Detect which cell encompasses the target text, then output its (X, Y) center coordinate. 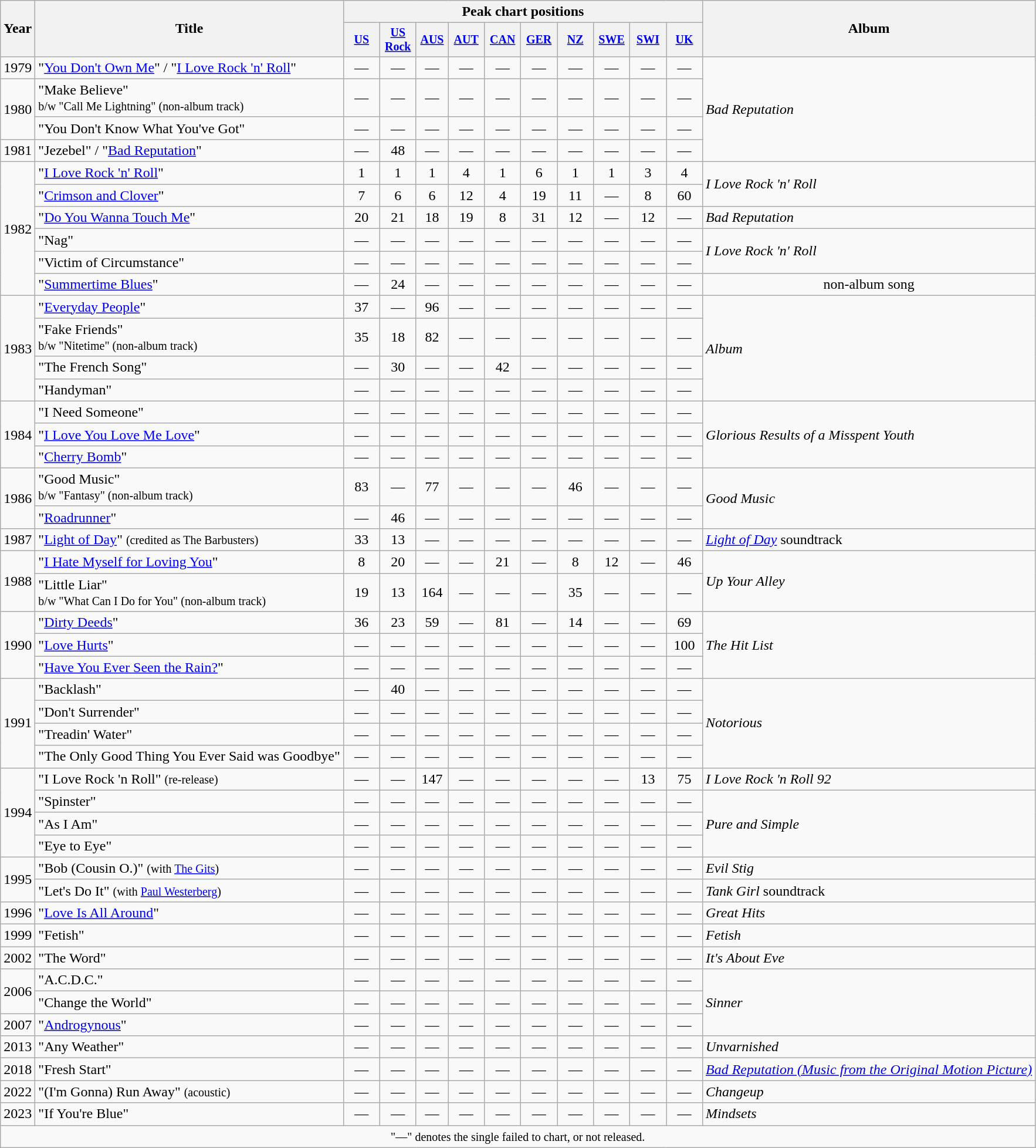
"Crimson and Clover" (189, 195)
75 (685, 779)
96 (432, 307)
1991 (18, 723)
Unvarnished (869, 1047)
147 (432, 779)
1984 (18, 434)
Evil Stig (869, 868)
"I Love Rock 'n' Roll" (189, 173)
"Eye to Eye" (189, 846)
"Fresh Start" (189, 1069)
"Fake Friends"b/w "Nitetime" (non-album track) (189, 337)
164 (432, 593)
SWE (612, 40)
"Don't Surrender" (189, 712)
2022 (18, 1092)
1983 (18, 349)
14 (575, 623)
"Have You Ever Seen the Rain?" (189, 667)
"Handyman" (189, 390)
"As I Am" (189, 823)
Up Your Alley (869, 581)
2007 (18, 1025)
Notorious (869, 723)
1995 (18, 879)
US (361, 40)
30 (398, 367)
33 (361, 539)
Title (189, 29)
I Love Rock 'n Roll 92 (869, 779)
"Good Music"b/w "Fantasy" (non-album track) (189, 487)
1981 (18, 150)
31 (539, 218)
83 (361, 487)
"Any Weather" (189, 1047)
The Hit List (869, 645)
"Fetish" (189, 936)
GER (539, 40)
"Change the World" (189, 1002)
Changeup (869, 1092)
"Androgynous" (189, 1025)
Bad Reputation (Music from the Original Motion Picture) (869, 1069)
"Summertime Blues" (189, 285)
7 (361, 195)
It's About Eve (869, 958)
"Backlash" (189, 690)
59 (432, 623)
37 (361, 307)
"The Only Good Thing You Ever Said was Goodbye" (189, 757)
23 (398, 623)
3 (648, 173)
"Victim of Circumstance" (189, 262)
CAN (503, 40)
SWI (648, 40)
"Love Is All Around" (189, 913)
Light of Day soundtrack (869, 539)
Mindsets (869, 1114)
1988 (18, 581)
Peak chart positions (523, 12)
1987 (18, 539)
"Bob (Cousin O.)" (with The Gits) (189, 868)
60 (685, 195)
Great Hits (869, 913)
48 (398, 150)
1996 (18, 913)
"Everyday People" (189, 307)
Fetish (869, 936)
69 (685, 623)
2018 (18, 1069)
"Light of Day" (credited as The Barbusters) (189, 539)
1980 (18, 109)
"Treadin' Water" (189, 734)
1982 (18, 229)
"Nag" (189, 240)
"A.C.D.C." (189, 980)
Glorious Results of a Misspent Youth (869, 434)
24 (398, 285)
"Make Believe"b/w "Call Me Lightning" (non-album track) (189, 97)
"If You're Blue" (189, 1114)
77 (432, 487)
Year (18, 29)
Tank Girl soundtrack (869, 890)
36 (361, 623)
"I Love You Love Me Love" (189, 434)
non-album song (869, 285)
AUS (432, 40)
81 (503, 623)
2002 (18, 958)
"Do You Wanna Touch Me" (189, 218)
2023 (18, 1114)
Pure and Simple (869, 823)
"Dirty Deeds" (189, 623)
1986 (18, 498)
"I Hate Myself for Loving You" (189, 562)
"—" denotes the single failed to chart, or not released. (518, 1136)
11 (575, 195)
"The Word" (189, 958)
1994 (18, 812)
42 (503, 367)
"You Don't Own Me" / "I Love Rock 'n' Roll" (189, 67)
"Cherry Bomb" (189, 457)
"The French Song" (189, 367)
"I Love Rock 'n Roll" (re-release) (189, 779)
"Love Hurts" (189, 645)
"Jezebel" / "Bad Reputation" (189, 150)
NZ (575, 40)
UK (685, 40)
"Roadrunner" (189, 517)
Sinner (869, 1002)
US Rock (398, 40)
1979 (18, 67)
2006 (18, 991)
82 (432, 337)
1999 (18, 936)
AUT (466, 40)
"You Don't Know What You've Got" (189, 128)
"I Need Someone" (189, 412)
"(I'm Gonna) Run Away" (acoustic) (189, 1092)
40 (398, 690)
1990 (18, 645)
Good Music (869, 498)
100 (685, 645)
"Let's Do It" (with Paul Westerberg) (189, 890)
"Spinster" (189, 801)
2013 (18, 1047)
"Little Liar"b/w "What Can I Do for You" (non-album track) (189, 593)
